Find where the given text appears and provide that cell's center as (X, Y) coordinate. 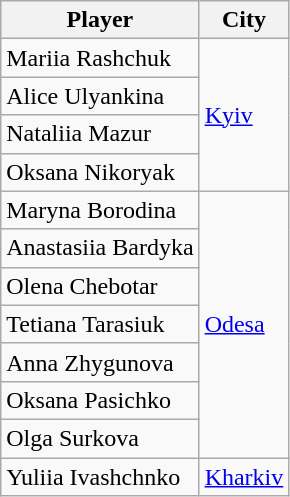
Maryna Borodina (100, 210)
Kharkiv (244, 477)
Kyiv (244, 115)
Anna Zhygunova (100, 362)
Mariia Rashchuk (100, 58)
Odesa (244, 324)
Yuliia Ivashchnko (100, 477)
Oksana Nikoryak (100, 172)
Olena Chebotar (100, 286)
Olga Surkova (100, 438)
Anastasiia Bardyka (100, 248)
Oksana Pasichko (100, 400)
Alice Ulyankina (100, 96)
Nataliia Mazur (100, 134)
Player (100, 20)
Tetiana Tarasiuk (100, 324)
City (244, 20)
